For the text-containing cell, return its midpoint in [x, y] coordinate format. 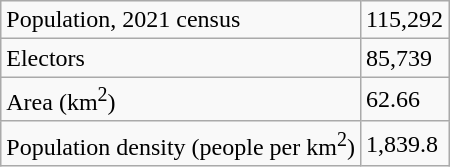
85,739 [404, 58]
Area (km2) [181, 100]
Electors [181, 58]
Population, 2021 census [181, 20]
62.66 [404, 100]
Population density (people per km2) [181, 144]
115,292 [404, 20]
1,839.8 [404, 144]
